Extract the [X, Y] coordinate from the center of the cell holding the provided text.  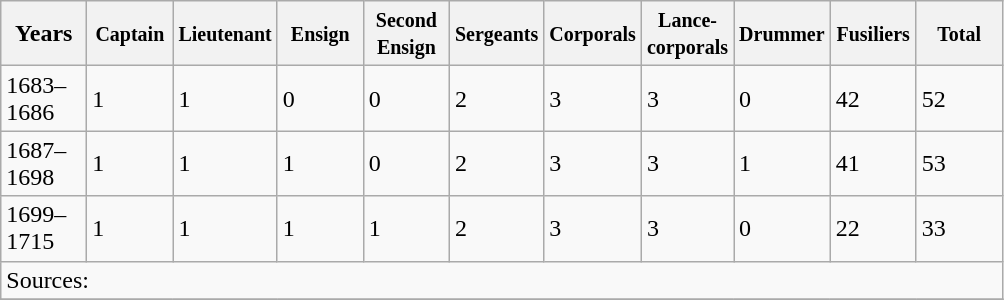
1687–1698 [44, 164]
Drummer [782, 34]
41 [873, 164]
Ensign [320, 34]
Sources: [502, 280]
Lance-corporals [687, 34]
53 [959, 164]
1699–1715 [44, 228]
33 [959, 228]
Total [959, 34]
Corporals [593, 34]
Captain [130, 34]
Sergeants [496, 34]
Years [44, 34]
52 [959, 98]
Fusiliers [873, 34]
Second Ensign [406, 34]
42 [873, 98]
1683–1686 [44, 98]
Lieutenant [225, 34]
22 [873, 228]
